Scan for the cell matching the given text and deliver its [X, Y] coordinate at center. 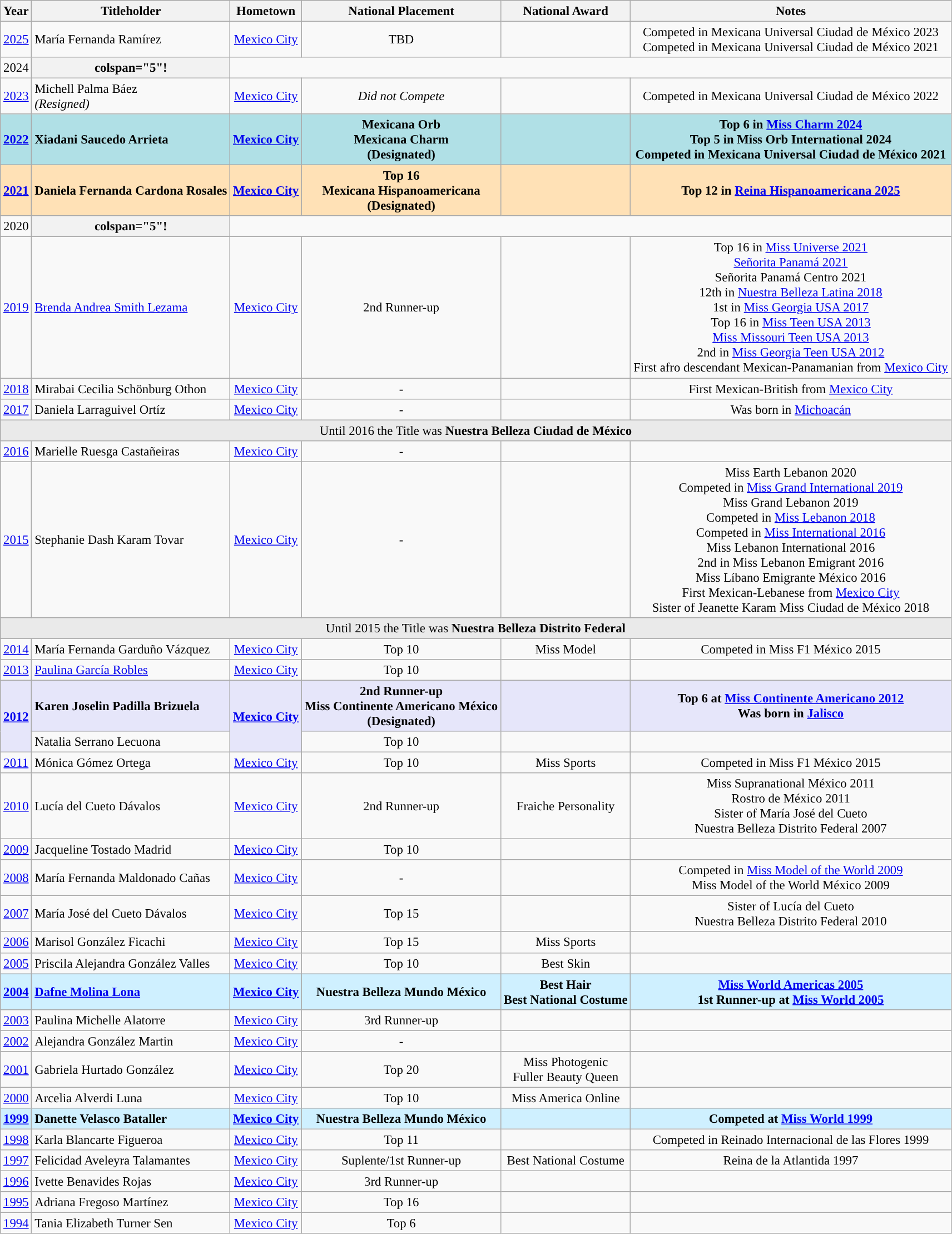
María José del Cueto Dávalos [131, 914]
Mirabai Cecilia Schönburg Othon [131, 389]
Priscila Alejandra González Valles [131, 963]
1999 [16, 1119]
2001 [16, 1070]
Marielle Ruesga Castañeiras [131, 451]
Top 6 at Miss Continente Americano 2012Was born in Jalisco [791, 706]
Gabriela Hurtado González [131, 1070]
Fraiche Personality [566, 806]
Alejandra González Martin [131, 1041]
TBD [401, 40]
María Fernanda Maldonado Cañas [131, 878]
2000 [16, 1098]
Miss Model [566, 649]
Sister of Lucía del CuetoNuestra Belleza Distrito Federal 2010 [791, 914]
Miss World Americas 20051st Runner-up at Miss World 2005 [791, 992]
Karen Joselin Padilla Brizuela [131, 706]
María Fernanda Ramírez [131, 40]
National Award [566, 11]
Miss Supranational México 2011Rostro de México 2011Sister of María José del CuetoNuestra Belleza Distrito Federal 2007 [791, 806]
2003 [16, 1020]
Titleholder [131, 11]
Arcelia Alverdi Luna [131, 1098]
2014 [16, 649]
First Mexican-British from Mexico City [791, 389]
2005 [16, 963]
Year [16, 11]
2017 [16, 409]
2007 [16, 914]
María Fernanda Garduño Vázquez [131, 649]
Karla Blancarte Figueroa [131, 1139]
2008 [16, 878]
Tania Elizabeth Turner Sen [131, 1223]
Until 2016 the Title was Nuestra Belleza Ciudad de México [476, 430]
Brenda Andrea Smith Lezama [131, 308]
Stephanie Dash Karam Tovar [131, 539]
2015 [16, 539]
2016 [16, 451]
Top 11 [401, 1139]
Was born in Michoacán [791, 409]
Marisol González Ficachi [131, 943]
2024 [16, 68]
Mónica Gómez Ortega [131, 763]
2012 [16, 716]
Michell Palma Báez(Resigned) [131, 97]
2020 [16, 226]
Jacqueline Tostado Madrid [131, 850]
2009 [16, 850]
Daniela Larraguivel Ortíz [131, 409]
Felicidad Aveleyra Talamantes [131, 1161]
Until 2015 the Title was Nuestra Belleza Distrito Federal [476, 628]
Best Skin [566, 963]
2021 [16, 191]
Did not Compete [401, 97]
Best National Costume [566, 1161]
Miss PhotogenicFuller Beauty Queen [566, 1070]
2002 [16, 1041]
2023 [16, 97]
Adriana Fregoso Martínez [131, 1202]
Best HairBest National Costume [566, 992]
Top 6 [401, 1223]
Top 6 in Miss Charm 2024Top 5 in Miss Orb International 2024Competed in Mexicana Universal Ciudad de México 2021 [791, 140]
Danette Velasco Bataller [131, 1119]
Ivette Benavides Rojas [131, 1182]
Lucía del Cueto Dávalos [131, 806]
2018 [16, 389]
Top 16Mexicana Hispanoamericana(Designated) [401, 191]
2011 [16, 763]
Top 20 [401, 1070]
Top 16 [401, 1202]
2010 [16, 806]
Competed in Reinado Internacional de las Flores 1999 [791, 1139]
National Placement [401, 11]
2nd Runner-upMiss Continente Americano México(Designated) [401, 706]
1997 [16, 1161]
Paulina Michelle Alatorre [131, 1020]
2025 [16, 40]
Daniela Fernanda Cardona Rosales [131, 191]
Notes [791, 11]
1994 [16, 1223]
Competed in Mexicana Universal Ciudad de México 2022 [791, 97]
2013 [16, 670]
Top 12 in Reina Hispanoamericana 2025 [791, 191]
1996 [16, 1182]
Suplente/1st Runner-up [401, 1161]
Reina de la Atlantida 1997 [791, 1161]
Competed in Mexicana Universal Ciudad de México 2023Competed in Mexicana Universal Ciudad de México 2021 [791, 40]
Miss America Online [566, 1098]
Hometown [266, 11]
Xiadani Saucedo Arrieta [131, 140]
2004 [16, 992]
Natalia Serrano Lecuona [131, 742]
Mexicana OrbMexicana Charm(Designated) [401, 140]
Competed at Miss World 1999 [791, 1119]
Competed in Miss Model of the World 2009Miss Model of the World México 2009 [791, 878]
2022 [16, 140]
2006 [16, 943]
1998 [16, 1139]
Dafne Molina Lona [131, 992]
Paulina García Robles [131, 670]
1995 [16, 1202]
2019 [16, 308]
